Capture the cell that displays the provided text and extract its (X, Y) central coordinate. 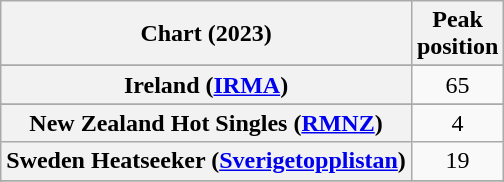
Sweden Heatseeker (Sverigetopplistan) (206, 161)
65 (457, 85)
19 (457, 161)
New Zealand Hot Singles (RMNZ) (206, 123)
Peakposition (457, 34)
Ireland (IRMA) (206, 85)
4 (457, 123)
Chart (2023) (206, 34)
